Provide the (x, y) coordinate of the cell's center where the given text is located.  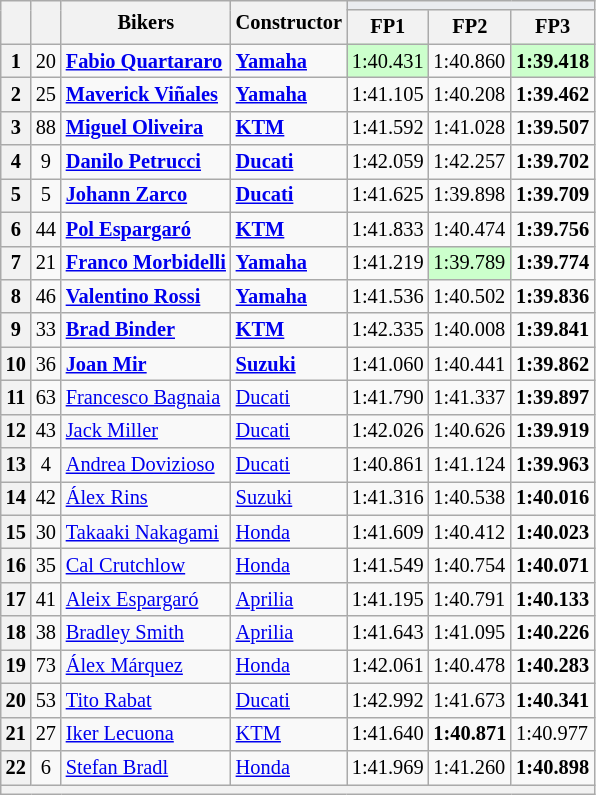
13 (16, 465)
1:41.028 (470, 128)
1:41.316 (388, 498)
63 (46, 397)
38 (46, 633)
Cal Crutchlow (146, 565)
Iker Lecuona (146, 734)
14 (16, 498)
1:42.335 (388, 330)
1:39.702 (552, 162)
Pol Espargaró (146, 229)
1:41.549 (388, 565)
46 (46, 296)
1:40.474 (470, 229)
1:40.502 (470, 296)
27 (46, 734)
1:41.592 (388, 128)
1:39.862 (552, 364)
33 (46, 330)
30 (46, 532)
1:40.133 (552, 599)
1:41.195 (388, 599)
FP3 (552, 27)
1:40.412 (470, 532)
1:42.257 (470, 162)
Danilo Petrucci (146, 162)
Álex Rins (146, 498)
8 (16, 296)
Francesco Bagnaia (146, 397)
12 (16, 431)
3 (16, 128)
1:41.260 (470, 767)
1:41.609 (388, 532)
1:40.977 (552, 734)
Jack Miller (146, 431)
1:41.095 (470, 633)
16 (16, 565)
1:39.841 (552, 330)
1:39.836 (552, 296)
1:41.790 (388, 397)
1:40.754 (470, 565)
Miguel Oliveira (146, 128)
88 (46, 128)
22 (16, 767)
1:40.008 (470, 330)
2 (16, 94)
1:40.283 (552, 666)
1:41.643 (388, 633)
1:40.860 (470, 61)
42 (46, 498)
Franco Morbidelli (146, 263)
1:41.124 (470, 465)
1:39.897 (552, 397)
1:39.462 (552, 94)
18 (16, 633)
1:41.625 (388, 195)
1:40.226 (552, 633)
25 (46, 94)
1:40.431 (388, 61)
Takaaki Nakagami (146, 532)
53 (46, 700)
1:40.023 (552, 532)
1:40.341 (552, 700)
1:42.992 (388, 700)
1:41.536 (388, 296)
1:39.774 (552, 263)
Constructor (289, 22)
Bikers (146, 22)
Maverick Viñales (146, 94)
17 (16, 599)
44 (46, 229)
1:40.071 (552, 565)
41 (46, 599)
Aleix Espargaró (146, 599)
1:39.963 (552, 465)
1:39.709 (552, 195)
1:40.016 (552, 498)
1:41.833 (388, 229)
1:41.337 (470, 397)
73 (46, 666)
Andrea Dovizioso (146, 465)
1:39.418 (552, 61)
1:42.026 (388, 431)
Stefan Bradl (146, 767)
1:41.673 (470, 700)
Álex Márquez (146, 666)
Brad Binder (146, 330)
35 (46, 565)
1 (16, 61)
1:40.898 (552, 767)
FP1 (388, 27)
1:40.441 (470, 364)
15 (16, 532)
1:41.969 (388, 767)
1:40.626 (470, 431)
1:41.219 (388, 263)
Joan Mir (146, 364)
Johann Zarco (146, 195)
Fabio Quartararo (146, 61)
1:40.478 (470, 666)
1:39.507 (552, 128)
Tito Rabat (146, 700)
1:40.208 (470, 94)
Valentino Rossi (146, 296)
11 (16, 397)
1:39.898 (470, 195)
1:39.756 (552, 229)
1:39.789 (470, 263)
1:42.061 (388, 666)
1:41.105 (388, 94)
36 (46, 364)
1:42.059 (388, 162)
19 (16, 666)
1:40.538 (470, 498)
1:39.919 (552, 431)
1:40.861 (388, 465)
43 (46, 431)
1:40.791 (470, 599)
Bradley Smith (146, 633)
10 (16, 364)
1:40.871 (470, 734)
1:41.640 (388, 734)
7 (16, 263)
1:41.060 (388, 364)
FP2 (470, 27)
